Scan for the cell matching the given text and deliver its [X, Y] coordinate at center. 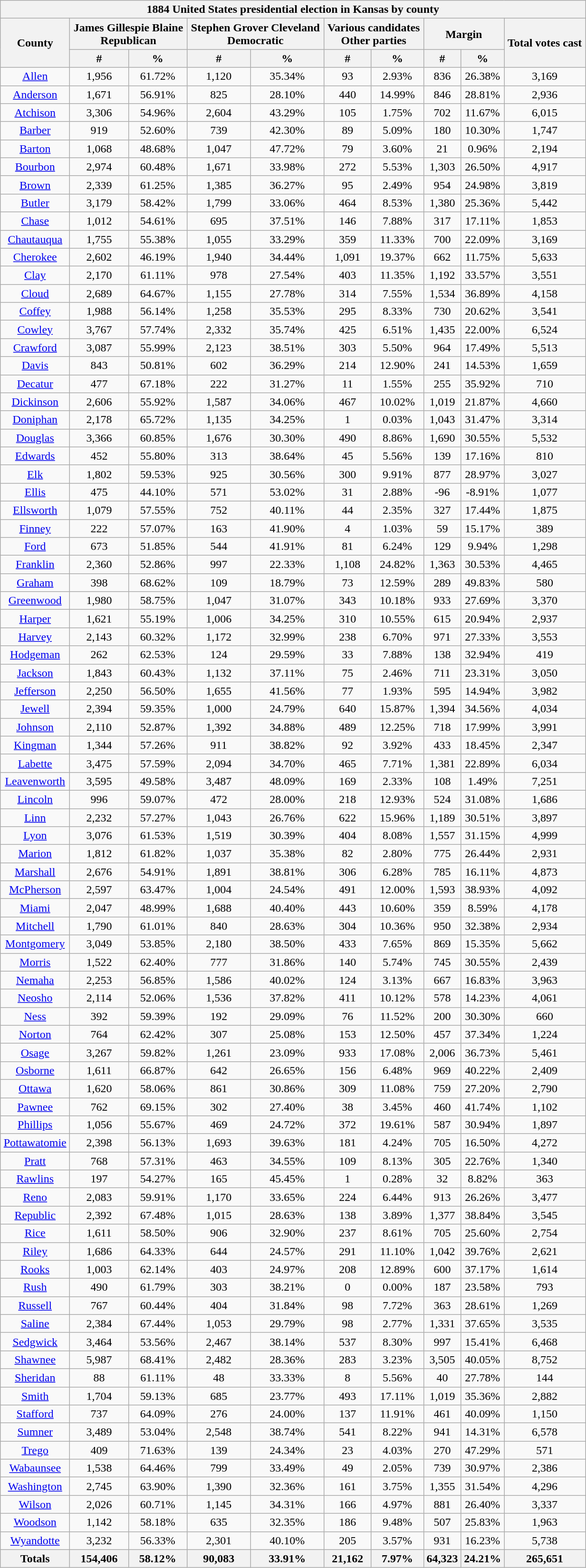
2.80% [397, 854]
291 [347, 1251]
28.61% [483, 1305]
Phillips [35, 1125]
31.86% [287, 962]
Greenwood [35, 601]
2,360 [99, 565]
602 [219, 366]
464 [347, 203]
38.93% [483, 890]
Trego [35, 1450]
26.65% [287, 1070]
600 [442, 1269]
3,535 [545, 1323]
Morris [35, 962]
764 [99, 1034]
7.55% [397, 293]
48.68% [158, 149]
775 [442, 854]
911 [219, 745]
262 [99, 655]
Chase [35, 221]
214 [347, 366]
12.50% [397, 1034]
4,465 [545, 565]
Kingman [35, 745]
Sedgwick [35, 1341]
950 [442, 926]
14.94% [483, 691]
996 [99, 799]
10.60% [397, 908]
457 [442, 1034]
463 [219, 1161]
1.03% [397, 529]
1,688 [219, 908]
31.15% [483, 836]
846 [442, 94]
17.08% [397, 1052]
Stafford [35, 1414]
615 [442, 619]
38 [347, 1107]
24.98% [483, 185]
Smith [35, 1396]
392 [99, 1016]
1,802 [99, 474]
493 [347, 1396]
8,752 [545, 1360]
477 [99, 384]
5.74% [397, 962]
327 [442, 510]
2,790 [545, 1088]
1,655 [219, 691]
913 [442, 1197]
491 [347, 890]
0.96% [483, 149]
969 [442, 1070]
19.37% [397, 257]
56.91% [158, 94]
3.45% [397, 1107]
1,363 [442, 565]
10.18% [397, 601]
7.65% [397, 944]
642 [219, 1070]
30.94% [483, 1125]
541 [347, 1432]
Barton [35, 149]
793 [545, 1287]
3,306 [99, 113]
53.85% [158, 944]
1,261 [219, 1052]
61.53% [158, 836]
452 [99, 456]
1,015 [219, 1215]
Hodgeman [35, 655]
3,982 [545, 691]
Wyandotte [35, 1540]
5,461 [545, 1052]
398 [99, 583]
Wabaunsee [35, 1468]
63.90% [158, 1486]
65.72% [158, 420]
59.39% [158, 1016]
1,189 [442, 817]
3.89% [397, 1215]
2,384 [99, 1323]
Leavenworth [35, 781]
272 [347, 167]
25.60% [483, 1233]
419 [545, 655]
Barber [35, 131]
2,392 [99, 1215]
4,092 [545, 890]
224 [347, 1197]
507 [442, 1522]
48.09% [287, 781]
954 [442, 185]
49.83% [483, 583]
825 [219, 94]
James Gillespie BlaineRepublican [128, 34]
58.75% [158, 601]
4,296 [545, 1486]
29.79% [287, 1323]
Republic [35, 1215]
38.50% [287, 944]
24.97% [287, 1269]
25.83% [483, 1522]
75 [347, 673]
1,037 [219, 854]
869 [442, 944]
1.49% [483, 781]
Harper [35, 619]
12.89% [397, 1269]
93 [347, 76]
4,061 [545, 998]
Mitchell [35, 926]
2,597 [99, 890]
34.88% [287, 727]
425 [347, 330]
11.91% [397, 1414]
12.93% [397, 799]
Johnson [35, 727]
County [35, 43]
640 [347, 709]
54.27% [158, 1179]
37.11% [287, 673]
6.70% [397, 637]
3,049 [99, 944]
2,083 [99, 1197]
Sumner [35, 1432]
2.46% [397, 673]
67.18% [158, 384]
Linn [35, 817]
26.38% [483, 76]
26.40% [483, 1504]
57.27% [158, 817]
16.83% [483, 980]
2,604 [219, 113]
343 [347, 601]
154,406 [99, 1559]
24.79% [287, 709]
544 [219, 547]
1,435 [442, 330]
59.13% [158, 1396]
1,077 [545, 492]
475 [99, 492]
2,882 [545, 1396]
241 [442, 366]
30.51% [483, 817]
34.31% [287, 1504]
105 [347, 113]
140 [347, 962]
2,347 [545, 745]
660 [545, 1016]
33 [347, 655]
10.36% [397, 926]
1,000 [219, 709]
1,381 [442, 763]
2,745 [99, 1486]
Wilson [35, 1504]
82 [347, 854]
24.57% [287, 1251]
12.59% [397, 583]
7,251 [545, 781]
59.82% [158, 1052]
881 [442, 1504]
12.00% [397, 890]
1,145 [219, 1504]
57.31% [158, 1161]
192 [219, 1016]
50.81% [158, 366]
2,250 [99, 691]
1,269 [545, 1305]
Russell [35, 1305]
55.92% [158, 402]
1,659 [545, 366]
1,102 [545, 1107]
5,662 [545, 944]
Shawnee [35, 1360]
Total votes cast [545, 43]
2,178 [99, 420]
737 [99, 1414]
1,557 [442, 836]
68.62% [158, 583]
41.91% [287, 547]
64.67% [158, 293]
41.74% [483, 1107]
3,370 [545, 601]
595 [442, 691]
302 [219, 1107]
45 [347, 456]
62.14% [158, 1269]
49.58% [158, 781]
137 [347, 1414]
3,553 [545, 637]
1,392 [219, 727]
22.00% [483, 330]
702 [442, 113]
3,489 [99, 1432]
17.49% [483, 348]
56.50% [158, 691]
673 [99, 547]
161 [347, 1486]
3,487 [219, 781]
836 [442, 76]
931 [442, 1540]
2.33% [397, 781]
971 [442, 637]
71.63% [158, 1450]
2,936 [545, 94]
28.81% [483, 94]
5.50% [397, 348]
8.33% [397, 312]
44 [347, 510]
218 [347, 799]
47.29% [483, 1450]
10.30% [483, 131]
3,551 [545, 275]
Rush [35, 1287]
23.31% [483, 673]
36.89% [483, 293]
169 [347, 781]
310 [347, 619]
2,409 [545, 1070]
2,094 [219, 763]
295 [347, 312]
8.08% [397, 836]
30.97% [483, 1468]
1,536 [219, 998]
752 [219, 510]
33.33% [287, 1378]
28.10% [287, 94]
11.75% [483, 257]
1,053 [219, 1323]
Doniphan [35, 420]
37.82% [287, 998]
1,586 [219, 980]
11.10% [397, 1251]
60.43% [158, 673]
5,513 [545, 348]
2,143 [99, 637]
163 [219, 529]
6,015 [545, 113]
37.17% [483, 1269]
32.94% [483, 655]
Allen [35, 76]
1,068 [99, 149]
941 [442, 1432]
40.40% [287, 908]
0.00% [397, 1287]
Douglas [35, 438]
2.93% [397, 76]
90,083 [219, 1559]
16.50% [483, 1143]
35.53% [287, 312]
1,522 [99, 962]
14.31% [483, 1432]
Nemaha [35, 980]
26.44% [483, 854]
3,991 [545, 727]
15.96% [397, 817]
Coffey [35, 312]
461 [442, 1414]
23.09% [287, 1052]
Pratt [35, 1161]
57.26% [158, 745]
60.85% [158, 438]
4,034 [545, 709]
38.84% [483, 1215]
3,314 [545, 420]
2,386 [545, 1468]
5,738 [545, 1540]
29.09% [287, 1016]
33.98% [287, 167]
2,123 [219, 348]
635 [219, 1522]
237 [347, 1233]
186 [347, 1522]
55.38% [158, 239]
2,439 [545, 962]
843 [99, 366]
34.06% [287, 402]
41.90% [287, 529]
23 [347, 1450]
Stephen Grover ClevelandDemocratic [255, 34]
1,676 [219, 438]
10.55% [397, 619]
23.58% [483, 1287]
35.34% [287, 76]
Anderson [35, 94]
17.44% [483, 510]
1,056 [99, 1125]
55.99% [158, 348]
1.55% [397, 384]
Butler [35, 203]
1,690 [442, 438]
38.51% [287, 348]
465 [347, 763]
Jackson [35, 673]
3,505 [442, 1360]
1.93% [397, 691]
McPherson [35, 890]
14.23% [483, 998]
61.25% [158, 185]
18.45% [483, 745]
289 [442, 583]
181 [347, 1143]
305 [442, 1161]
Crawford [35, 348]
77 [347, 691]
187 [442, 1287]
56.14% [158, 312]
58.12% [158, 1559]
200 [442, 1016]
Rice [35, 1233]
76 [347, 1016]
31.47% [483, 420]
-8.91% [483, 492]
10.12% [397, 998]
32.35% [287, 1522]
60.71% [158, 1504]
1,135 [219, 420]
1.75% [397, 113]
35.92% [483, 384]
1,891 [219, 872]
16.11% [483, 872]
2,934 [545, 926]
Montgomery [35, 944]
9.94% [483, 547]
978 [219, 275]
36.29% [287, 366]
1,155 [219, 293]
29.59% [287, 655]
440 [347, 94]
5,442 [545, 203]
2,110 [99, 727]
2,006 [442, 1052]
32.38% [483, 926]
0.03% [397, 420]
11 [347, 384]
44.10% [158, 492]
3.23% [397, 1360]
6.24% [397, 547]
32 [442, 1179]
1,380 [442, 203]
8.13% [397, 1161]
7.97% [397, 1559]
1,963 [545, 1522]
Riley [35, 1251]
33.06% [287, 203]
6,524 [545, 330]
2,974 [99, 167]
877 [442, 474]
1,091 [347, 257]
Franklin [35, 565]
Dickinson [35, 402]
61.72% [158, 76]
88 [99, 1378]
4.97% [397, 1504]
2,253 [99, 980]
2.77% [397, 1323]
1,390 [219, 1486]
3,179 [99, 203]
28.00% [287, 799]
Rooks [35, 1269]
39.63% [287, 1143]
1,172 [219, 637]
2,170 [99, 275]
3,076 [99, 836]
840 [219, 926]
6.28% [397, 872]
69.15% [158, 1107]
53.56% [158, 1341]
4,178 [545, 908]
24.72% [287, 1125]
2,398 [99, 1143]
22.89% [483, 763]
56.13% [158, 1143]
60.48% [158, 167]
165 [219, 1179]
1,956 [99, 76]
12.90% [397, 366]
8.86% [397, 438]
51.85% [158, 547]
1,799 [219, 203]
27.54% [287, 275]
964 [442, 348]
Brown [35, 185]
32.99% [287, 637]
57.55% [158, 510]
1,538 [99, 1468]
759 [442, 1088]
180 [442, 131]
2,602 [99, 257]
2,482 [219, 1360]
Cowley [35, 330]
6,034 [545, 763]
785 [442, 872]
1,303 [442, 167]
1,988 [99, 312]
3.13% [397, 980]
36.73% [483, 1052]
8.53% [397, 203]
60.44% [158, 1305]
54.91% [158, 872]
31.08% [483, 799]
34.55% [287, 1161]
1,012 [99, 221]
6.51% [397, 330]
9.48% [397, 1522]
64.09% [158, 1414]
26.50% [483, 167]
3,337 [545, 1504]
1,875 [545, 510]
52.60% [158, 131]
31.54% [483, 1486]
19.61% [397, 1125]
17.99% [483, 727]
59 [442, 529]
2,339 [99, 185]
30.39% [287, 836]
Pawnee [35, 1107]
11.52% [397, 1016]
695 [219, 221]
3,464 [99, 1341]
18.79% [287, 583]
0.28% [397, 1179]
21 [442, 149]
24.00% [287, 1414]
314 [347, 293]
58.18% [158, 1522]
156 [347, 1070]
1,142 [99, 1522]
1,704 [99, 1396]
Neosho [35, 998]
2,194 [545, 149]
1,120 [219, 76]
15.87% [397, 709]
52.87% [158, 727]
21,162 [347, 1559]
57.59% [158, 763]
Saline [35, 1323]
24.54% [287, 890]
472 [219, 799]
710 [545, 384]
197 [99, 1179]
1,897 [545, 1125]
15.41% [483, 1341]
38.14% [287, 1341]
66.87% [158, 1070]
2,180 [219, 944]
31.84% [287, 1305]
411 [347, 998]
409 [99, 1450]
1,693 [219, 1143]
166 [347, 1504]
58.50% [158, 1233]
622 [347, 817]
4.24% [397, 1143]
270 [442, 1450]
313 [219, 456]
68.41% [158, 1360]
3,819 [545, 185]
Cloud [35, 293]
6.48% [397, 1070]
3,767 [99, 330]
587 [442, 1125]
144 [545, 1378]
467 [347, 402]
60.32% [158, 637]
5,987 [99, 1360]
372 [347, 1125]
27.33% [483, 637]
4,272 [545, 1143]
0 [347, 1287]
4 [347, 529]
Ellis [35, 492]
5,532 [545, 438]
Decatur [35, 384]
64.33% [158, 1251]
146 [347, 221]
42.30% [287, 131]
2,689 [99, 293]
906 [219, 1233]
41.56% [287, 691]
45.45% [287, 1179]
2,394 [99, 709]
11.08% [397, 1088]
37.65% [483, 1323]
53.02% [287, 492]
1,224 [545, 1034]
767 [99, 1305]
2.49% [397, 185]
Bourbon [35, 167]
309 [347, 1088]
Labette [35, 763]
-96 [442, 492]
2.05% [397, 1468]
55.19% [158, 619]
58.06% [158, 1088]
685 [219, 1396]
54.61% [158, 221]
Clay [35, 275]
40.22% [483, 1070]
799 [219, 1468]
Ness [35, 1016]
8.59% [483, 908]
Jewell [35, 709]
524 [442, 799]
1,340 [545, 1161]
40.02% [287, 980]
Margin [464, 34]
1,614 [545, 1269]
3,050 [545, 673]
8 [347, 1378]
2,621 [545, 1251]
81 [347, 547]
3,595 [99, 781]
2,047 [99, 908]
283 [347, 1360]
1,003 [99, 1269]
22.33% [287, 565]
306 [347, 872]
89 [347, 131]
23.77% [287, 1396]
1,150 [545, 1414]
33.65% [287, 1197]
16.23% [483, 1540]
67.48% [158, 1215]
30.53% [483, 565]
20.94% [483, 619]
Cherokee [35, 257]
711 [442, 673]
52.06% [158, 998]
667 [442, 980]
2,467 [219, 1341]
38.21% [287, 1287]
61.79% [158, 1287]
25.08% [287, 1034]
15.35% [483, 944]
300 [347, 474]
3,027 [545, 474]
304 [347, 926]
Various candidatesOther parties [374, 34]
460 [442, 1107]
1,258 [219, 312]
57.07% [158, 529]
6,468 [545, 1341]
3,475 [99, 763]
Ottawa [35, 1088]
27.40% [287, 1107]
Osage [35, 1052]
62.53% [158, 655]
4,660 [545, 402]
1884 United States presidential election in Kansas by county [293, 9]
208 [347, 1269]
54.96% [158, 113]
52.86% [158, 565]
61.82% [158, 854]
3,232 [99, 1540]
2,931 [545, 854]
27.20% [483, 1088]
38.74% [287, 1432]
1,790 [99, 926]
35.36% [483, 1396]
11.67% [483, 113]
53.04% [158, 1432]
5.53% [397, 167]
28.36% [287, 1360]
205 [347, 1540]
38.81% [287, 872]
59.91% [158, 1197]
10.02% [397, 402]
49 [347, 1468]
2,332 [219, 330]
7.72% [397, 1305]
3.92% [397, 745]
2,754 [545, 1233]
662 [442, 257]
11.33% [397, 239]
39.76% [483, 1251]
307 [219, 1034]
22.76% [483, 1161]
443 [347, 908]
38.64% [287, 456]
1,620 [99, 1088]
36.27% [287, 185]
1,377 [442, 1215]
35.38% [287, 854]
64.46% [158, 1468]
46.19% [158, 257]
1,344 [99, 745]
Ellsworth [35, 510]
762 [99, 1107]
1,394 [442, 709]
Davis [35, 366]
1,755 [99, 239]
3.75% [397, 1486]
17.16% [483, 456]
1,385 [219, 185]
33.57% [483, 275]
34.56% [483, 709]
1,534 [442, 293]
31 [347, 492]
28.97% [483, 474]
95 [347, 185]
40.05% [483, 1360]
Marion [35, 854]
3,897 [545, 817]
1,298 [545, 547]
Totals [35, 1559]
30.56% [287, 474]
2.35% [397, 510]
2,232 [99, 817]
73 [347, 583]
5.09% [397, 131]
919 [99, 131]
3,477 [545, 1197]
37.34% [483, 1034]
3,963 [545, 980]
40.11% [287, 510]
730 [442, 312]
489 [347, 727]
1,004 [219, 890]
3.57% [397, 1540]
Rawlins [35, 1179]
48 [219, 1378]
1,079 [99, 510]
Sheridan [35, 1378]
1,587 [219, 402]
Lyon [35, 836]
92 [347, 745]
34.70% [287, 763]
2,548 [219, 1432]
389 [545, 529]
469 [219, 1125]
129 [442, 547]
700 [442, 239]
43.29% [287, 113]
1,355 [442, 1486]
11.35% [397, 275]
79 [347, 149]
3,366 [99, 438]
1,055 [219, 239]
37.51% [287, 221]
31.27% [287, 384]
27.69% [483, 601]
35.74% [287, 330]
925 [219, 474]
3.60% [397, 149]
24.34% [287, 1450]
1,006 [219, 619]
1,843 [99, 673]
48.99% [158, 908]
108 [442, 781]
3,087 [99, 348]
1,812 [99, 854]
578 [442, 998]
4,999 [545, 836]
47.72% [287, 149]
1,940 [219, 257]
Graham [35, 583]
12.25% [397, 727]
6,578 [545, 1432]
1,132 [219, 673]
Woodson [35, 1522]
8.22% [397, 1432]
Lincoln [35, 799]
2,301 [219, 1540]
26.26% [483, 1197]
1,621 [99, 619]
32.36% [287, 1486]
276 [219, 1414]
2.88% [397, 492]
1,593 [442, 890]
31.07% [287, 601]
1,170 [219, 1197]
24.21% [483, 1559]
3,541 [545, 312]
580 [545, 583]
Marshall [35, 872]
61.01% [158, 926]
63.47% [158, 890]
33.91% [287, 1559]
Harvey [35, 637]
Finney [35, 529]
4,873 [545, 872]
Ford [35, 547]
34.44% [287, 257]
40 [442, 1378]
777 [219, 962]
Atchison [35, 113]
2,114 [99, 998]
59.53% [158, 474]
8.30% [397, 1341]
14.99% [397, 94]
Osborne [35, 1070]
Miami [35, 908]
57.74% [158, 330]
26.76% [287, 817]
Pottawatomie [35, 1143]
4,158 [545, 293]
59.07% [158, 799]
1,042 [442, 1251]
14.53% [483, 366]
Norton [35, 1034]
1,519 [219, 836]
64,323 [442, 1559]
2,676 [99, 872]
15.17% [483, 529]
768 [99, 1161]
Reno [35, 1197]
58.42% [158, 203]
62.42% [158, 1034]
718 [442, 727]
20.62% [483, 312]
33.49% [287, 1468]
317 [442, 221]
67.44% [158, 1323]
4.03% [397, 1450]
59.35% [158, 709]
Jefferson [35, 691]
22.09% [483, 239]
2,026 [99, 1504]
255 [442, 384]
1,980 [99, 601]
3,267 [99, 1052]
25.36% [483, 203]
6.44% [397, 1197]
Washington [35, 1486]
55.80% [158, 456]
55.67% [158, 1125]
7.71% [397, 763]
644 [219, 1251]
745 [442, 962]
1,747 [545, 131]
30.86% [287, 1088]
40.09% [483, 1414]
38.82% [287, 745]
40.10% [287, 1540]
33.29% [287, 239]
238 [347, 637]
Edwards [35, 456]
9.91% [397, 474]
62.40% [158, 962]
56.85% [158, 980]
861 [219, 1088]
2,606 [99, 402]
265,651 [545, 1559]
8.61% [397, 1233]
4,917 [545, 167]
2,937 [545, 619]
153 [347, 1034]
56.33% [158, 1540]
Chautauqua [35, 239]
537 [347, 1341]
24.82% [397, 565]
3,545 [545, 1215]
8.82% [483, 1179]
1,331 [442, 1323]
1,192 [442, 275]
32.90% [287, 1233]
Elk [35, 474]
21.87% [483, 402]
1,853 [545, 221]
1,108 [347, 565]
810 [545, 456]
5,633 [545, 257]
